Search for the cell housing the specified text and yield its (x, y) center coordinate. 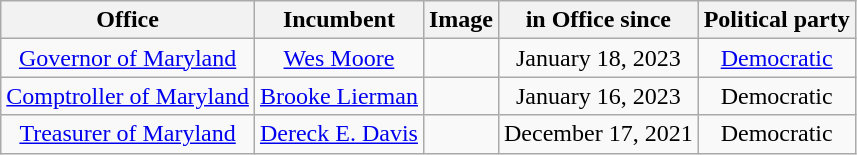
Comptroller of Maryland (128, 96)
Political party (776, 20)
in Office since (598, 20)
January 18, 2023 (598, 58)
Dereck E. Davis (338, 134)
Incumbent (338, 20)
January 16, 2023 (598, 96)
Governor of Maryland (128, 58)
Treasurer of Maryland (128, 134)
December 17, 2021 (598, 134)
Image (460, 20)
Wes Moore (338, 58)
Brooke Lierman (338, 96)
Office (128, 20)
